For the text-containing cell, return its midpoint in (x, y) coordinate format. 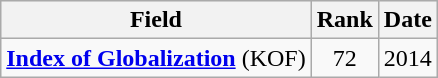
72 (344, 58)
Index of Globalization (KOF) (156, 58)
Date (408, 20)
2014 (408, 58)
Rank (344, 20)
Field (156, 20)
